Scan for the cell matching the given text and deliver its [x, y] coordinate at center. 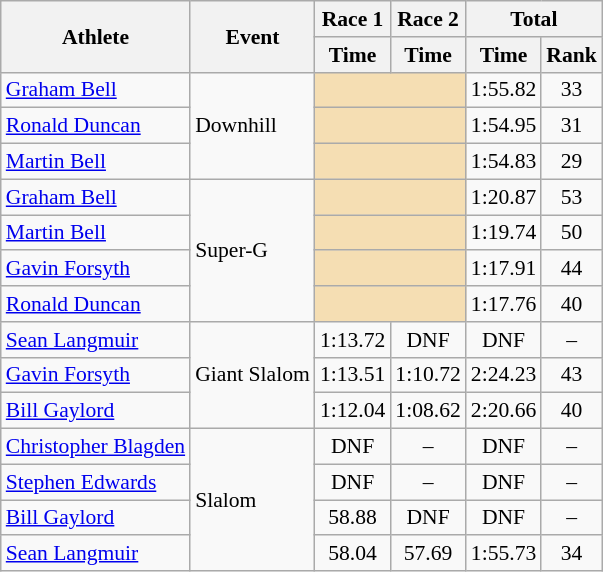
Downhill [252, 126]
1:08.62 [428, 411]
57.69 [428, 554]
Rank [572, 55]
1:55.82 [504, 90]
1:17.76 [504, 304]
1:13.51 [352, 375]
Race 2 [428, 19]
43 [572, 375]
Slalom [252, 500]
Race 1 [352, 19]
Total [534, 19]
Super-G [252, 250]
29 [572, 162]
44 [572, 269]
Stephen Edwards [96, 482]
58.04 [352, 554]
1:20.87 [504, 197]
2:20.66 [504, 411]
2:24.23 [504, 375]
1:19.74 [504, 233]
1:54.95 [504, 126]
1:55.73 [504, 554]
50 [572, 233]
31 [572, 126]
58.88 [352, 518]
1:10.72 [428, 375]
1:12.04 [352, 411]
Athlete [96, 36]
Giant Slalom [252, 376]
53 [572, 197]
Christopher Blagden [96, 447]
33 [572, 90]
1:13.72 [352, 340]
1:17.91 [504, 269]
Event [252, 36]
34 [572, 554]
1:54.83 [504, 162]
